Identify which cell holds the provided text, then report its [X, Y] central coordinate. 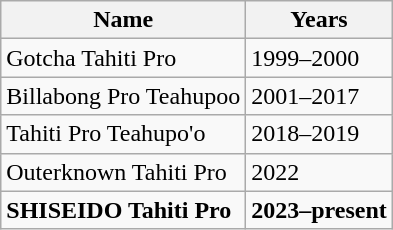
2022 [320, 172]
Billabong Pro Teahupoo [124, 96]
Tahiti Pro Teahupo'o [124, 134]
SHISEIDO Tahiti Pro [124, 210]
Gotcha Tahiti Pro [124, 58]
Outerknown Tahiti Pro [124, 172]
2023–present [320, 210]
Years [320, 20]
1999–2000 [320, 58]
2001–2017 [320, 96]
2018–2019 [320, 134]
Name [124, 20]
